Extract the [X, Y] coordinate from the center of the cell holding the provided text.  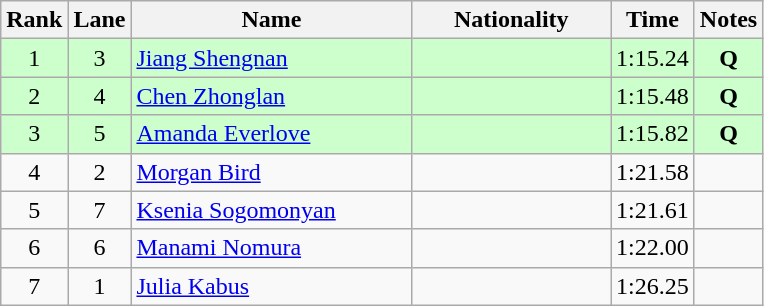
Lane [100, 20]
Name [272, 20]
Time [653, 20]
Jiang Shengnan [272, 58]
1:26.25 [653, 286]
Julia Kabus [272, 286]
Nationality [512, 20]
Rank [34, 20]
Notes [728, 20]
1:22.00 [653, 248]
1:21.58 [653, 172]
1:21.61 [653, 210]
Morgan Bird [272, 172]
Chen Zhonglan [272, 96]
Manami Nomura [272, 248]
1:15.82 [653, 134]
1:15.24 [653, 58]
Amanda Everlove [272, 134]
Ksenia Sogomonyan [272, 210]
1:15.48 [653, 96]
